Detect which cell encompasses the target text, then output its [X, Y] center coordinate. 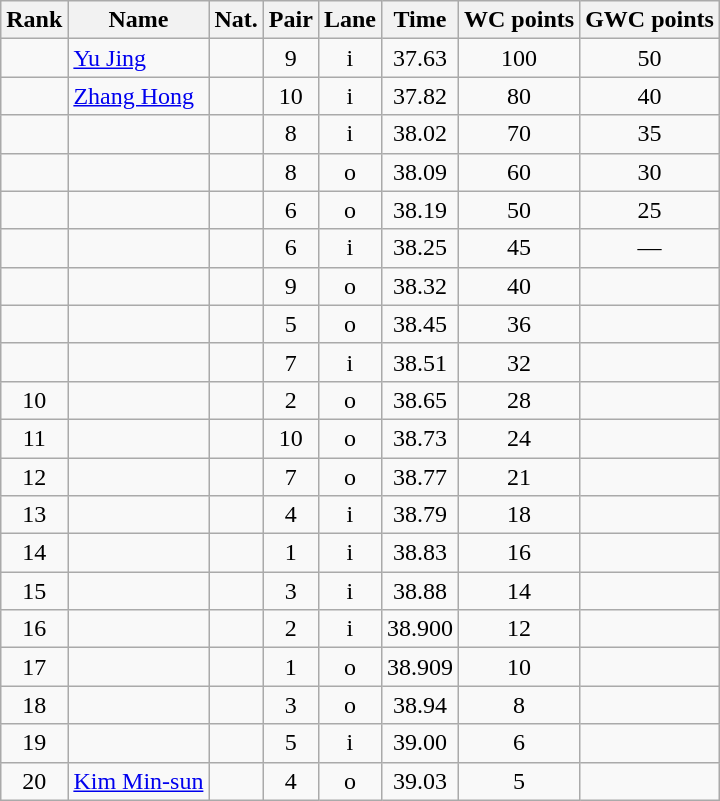
60 [520, 172]
38.45 [420, 324]
GWC points [650, 20]
Name [138, 20]
39.00 [420, 743]
38.65 [420, 400]
17 [34, 667]
38.900 [420, 629]
Time [420, 20]
38.88 [420, 591]
38.09 [420, 172]
Lane [350, 20]
20 [34, 781]
38.25 [420, 248]
21 [520, 477]
30 [650, 172]
25 [650, 210]
28 [520, 400]
Pair [290, 20]
Yu Jing [138, 58]
80 [520, 96]
Zhang Hong [138, 96]
15 [34, 591]
WC points [520, 20]
38.51 [420, 362]
24 [520, 438]
38.909 [420, 667]
32 [520, 362]
Nat. [236, 20]
39.03 [420, 781]
37.82 [420, 96]
70 [520, 134]
35 [650, 134]
Kim Min-sun [138, 781]
— [650, 248]
38.19 [420, 210]
13 [34, 515]
38.83 [420, 553]
38.79 [420, 515]
38.73 [420, 438]
38.77 [420, 477]
37.63 [420, 58]
19 [34, 743]
36 [520, 324]
45 [520, 248]
38.94 [420, 705]
100 [520, 58]
38.32 [420, 286]
38.02 [420, 134]
11 [34, 438]
Rank [34, 20]
